Provide the (X, Y) coordinate of the cell's center where the given text is located.  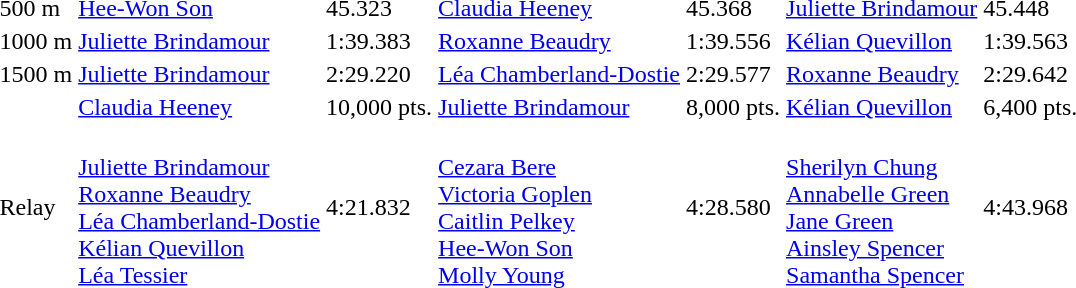
Léa Chamberland-Dostie (560, 74)
10,000 pts. (380, 107)
Claudia Heeney (200, 107)
1:39.556 (734, 41)
1:39.383 (380, 41)
2:29.220 (380, 74)
2:29.577 (734, 74)
8,000 pts. (734, 107)
